Extract the [X, Y] coordinate from the center of the cell holding the provided text.  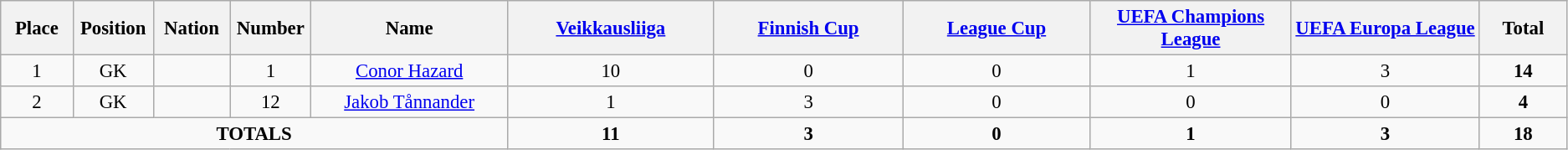
18 [1523, 134]
Nation [192, 28]
TOTALS [254, 134]
10 [611, 71]
11 [611, 134]
UEFA Champions League [1191, 28]
4 [1523, 102]
Jakob Tånnander [409, 102]
Number [271, 28]
Veikkausliiga [611, 28]
2 [37, 102]
14 [1523, 71]
Finnish Cup [808, 28]
UEFA Europa League [1386, 28]
Position [113, 28]
12 [271, 102]
League Cup [997, 28]
Conor Hazard [409, 71]
Name [409, 28]
Place [37, 28]
Total [1523, 28]
